Extract the (x, y) coordinate from the center of the cell holding the provided text.  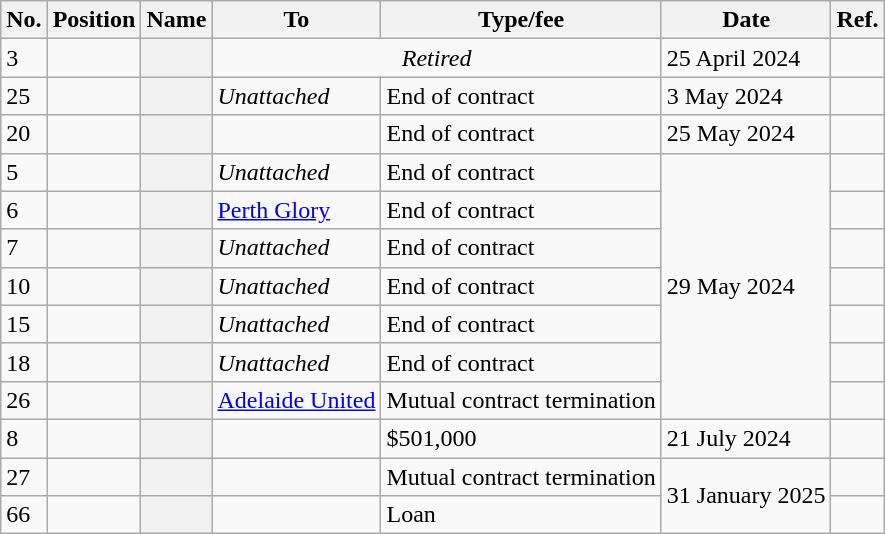
Ref. (858, 20)
Date (746, 20)
$501,000 (521, 438)
26 (24, 400)
25 (24, 96)
3 (24, 58)
Loan (521, 515)
66 (24, 515)
Adelaide United (296, 400)
31 January 2025 (746, 496)
5 (24, 172)
Perth Glory (296, 210)
Type/fee (521, 20)
18 (24, 362)
15 (24, 324)
Retired (436, 58)
No. (24, 20)
7 (24, 248)
29 May 2024 (746, 286)
6 (24, 210)
25 April 2024 (746, 58)
27 (24, 477)
21 July 2024 (746, 438)
8 (24, 438)
20 (24, 134)
10 (24, 286)
Name (176, 20)
To (296, 20)
Position (94, 20)
3 May 2024 (746, 96)
25 May 2024 (746, 134)
